Scan for the cell matching the given text and deliver its [X, Y] coordinate at center. 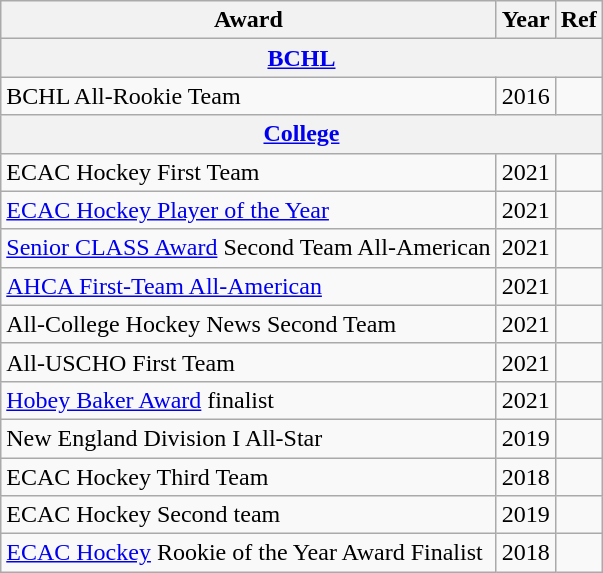
2016 [526, 96]
ECAC Hockey Third Team [248, 477]
All-College Hockey News Second Team [248, 324]
New England Division I All-Star [248, 438]
Senior CLASS Award Second Team All-American [248, 248]
BCHL All-Rookie Team [248, 96]
Year [526, 20]
Ref [578, 20]
ECAC Hockey Rookie of the Year Award Finalist [248, 553]
ECAC Hockey Player of the Year [248, 210]
BCHL [302, 58]
Hobey Baker Award finalist [248, 400]
ECAC Hockey Second team [248, 515]
AHCA First-Team All-American [248, 286]
Award [248, 20]
All-USCHO First Team [248, 362]
College [302, 134]
ECAC Hockey First Team [248, 172]
